Provide the (X, Y) coordinate of the cell's center where the given text is located.  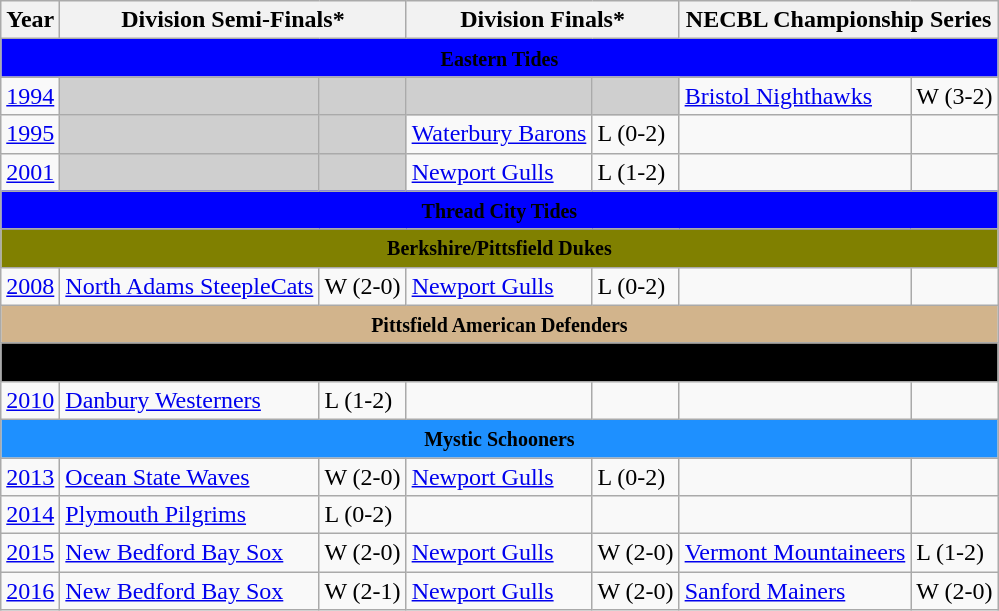
Waterbury Barons (499, 134)
Ocean State Waves (190, 477)
2010 (30, 400)
Sanford Mainers (795, 591)
Bristol Nighthawks (795, 96)
Division Semi-Finals* (233, 20)
2016 (30, 591)
Year (30, 20)
NECBL Championship Series (838, 20)
Plymouth Pilgrims (190, 515)
Bristol Collegiate (500, 362)
2013 (30, 477)
North Adams SteepleCats (190, 286)
Pittsfield American Defenders (500, 324)
2015 (30, 553)
2008 (30, 286)
Danbury Westerners (190, 400)
W (3-2) (954, 96)
Eastern Tides (500, 58)
Mystic Schooners (500, 438)
Division Finals* (542, 20)
Thread City Tides (500, 210)
2001 (30, 172)
Vermont Mountaineers (795, 553)
1994 (30, 96)
1995 (30, 134)
Berkshire/Pittsfield Dukes (500, 248)
2014 (30, 515)
W (2-1) (362, 591)
